Output the [X, Y] coordinate of the center of the cell containing the given text.  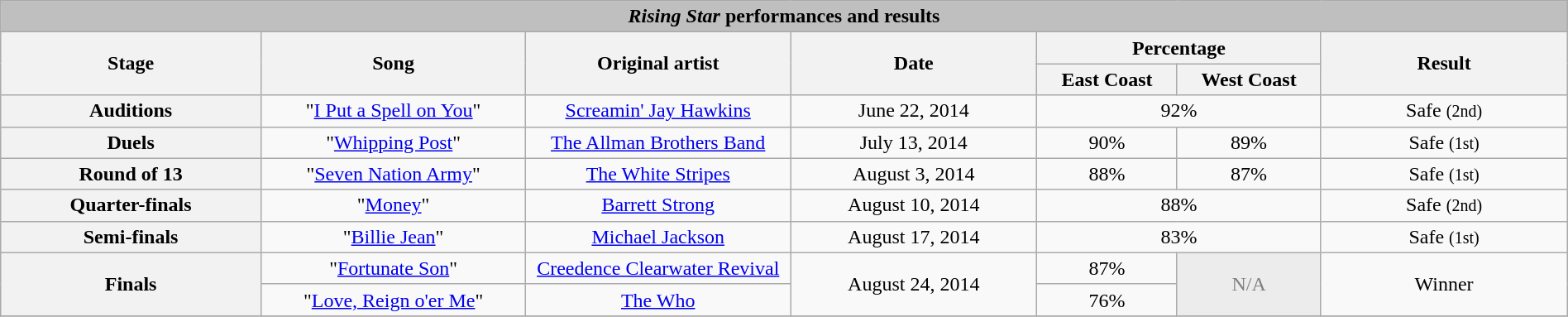
90% [1107, 142]
Song [393, 64]
"Money" [393, 205]
92% [1179, 111]
N/A [1249, 284]
Finals [131, 284]
August 3, 2014 [914, 174]
"Billie Jean" [393, 237]
Round of 13 [131, 174]
"Seven Nation Army" [393, 174]
June 22, 2014 [914, 111]
The Allman Brothers Band [658, 142]
Date [914, 64]
83% [1179, 237]
Percentage [1179, 48]
West Coast [1249, 79]
August 17, 2014 [914, 237]
Quarter-finals [131, 205]
July 13, 2014 [914, 142]
Michael Jackson [658, 237]
Original artist [658, 64]
"I Put a Spell on You" [393, 111]
Barrett Strong [658, 205]
Creedence Clearwater Revival [658, 268]
76% [1107, 300]
Rising Star performances and results [784, 17]
The White Stripes [658, 174]
"Fortunate Son" [393, 268]
Screamin' Jay Hawkins [658, 111]
August 24, 2014 [914, 284]
Duels [131, 142]
Stage [131, 64]
89% [1249, 142]
"Whipping Post" [393, 142]
"Love, Reign o'er Me" [393, 300]
The Who [658, 300]
East Coast [1107, 79]
August 10, 2014 [914, 205]
Auditions [131, 111]
Winner [1444, 284]
Semi-finals [131, 237]
Result [1444, 64]
